Pinpoint the cell where the given text exists, returning its [X, Y] midpoint coordinate. 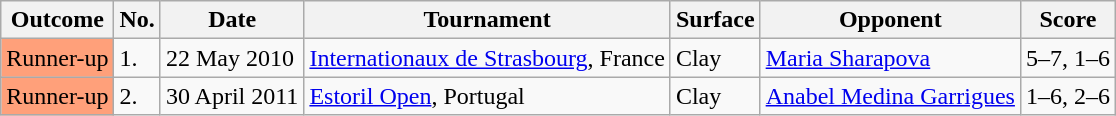
30 April 2011 [232, 96]
2. [137, 96]
Maria Sharapova [890, 58]
22 May 2010 [232, 58]
1. [137, 58]
Score [1068, 20]
Opponent [890, 20]
No. [137, 20]
1–6, 2–6 [1068, 96]
Outcome [58, 20]
Date [232, 20]
Surface [715, 20]
Estoril Open, Portugal [488, 96]
Tournament [488, 20]
Anabel Medina Garrigues [890, 96]
5–7, 1–6 [1068, 58]
Internationaux de Strasbourg, France [488, 58]
